For the text-containing cell, return its midpoint in [x, y] coordinate format. 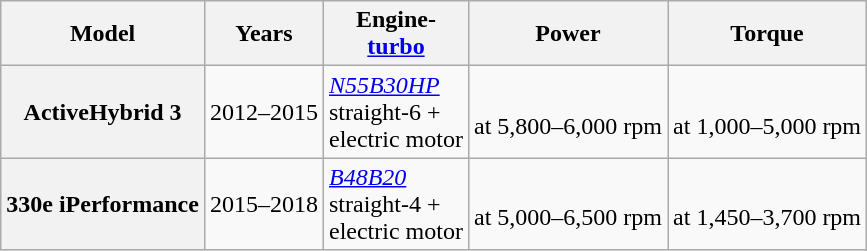
at 1,450–3,700 rpm [768, 204]
Power [568, 34]
Torque [768, 34]
B48B20 straight-4 + electric motor [396, 204]
at 1,000–5,000 rpm [768, 112]
2015–2018 [264, 204]
at 5,000–6,500 rpm [568, 204]
ActiveHybrid 3 [103, 112]
2012–2015 [264, 112]
Model [103, 34]
330e iPerformance [103, 204]
N55B30HP straight-6 + electric motor [396, 112]
at 5,800–6,000 rpm [568, 112]
Years [264, 34]
Engine- turbo [396, 34]
